From the cell containing the given text, extract its center point as (X, Y) coordinate. 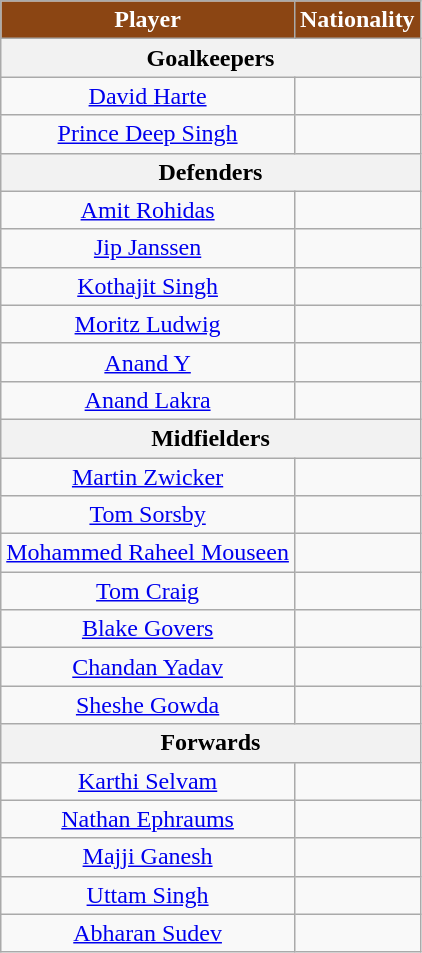
Goalkeepers (210, 58)
Jip Janssen (148, 248)
Mohammed Raheel Mouseen (148, 553)
Uttam Singh (148, 895)
Martin Zwicker (148, 477)
Chandan Yadav (148, 667)
Karthi Selvam (148, 781)
David Harte (148, 96)
Prince Deep Singh (148, 134)
Amit Rohidas (148, 210)
Tom Sorsby (148, 515)
Defenders (210, 172)
Sheshe Gowda (148, 705)
Moritz Ludwig (148, 324)
Nathan Ephraums (148, 819)
Kothajit Singh (148, 286)
Majji Ganesh (148, 857)
Anand Y (148, 362)
Abharan Sudev (148, 933)
Anand Lakra (148, 400)
Midfielders (210, 438)
Blake Govers (148, 629)
Nationality (357, 20)
Player (148, 20)
Tom Craig (148, 591)
Forwards (210, 743)
